Identify which cell holds the provided text, then report its (x, y) central coordinate. 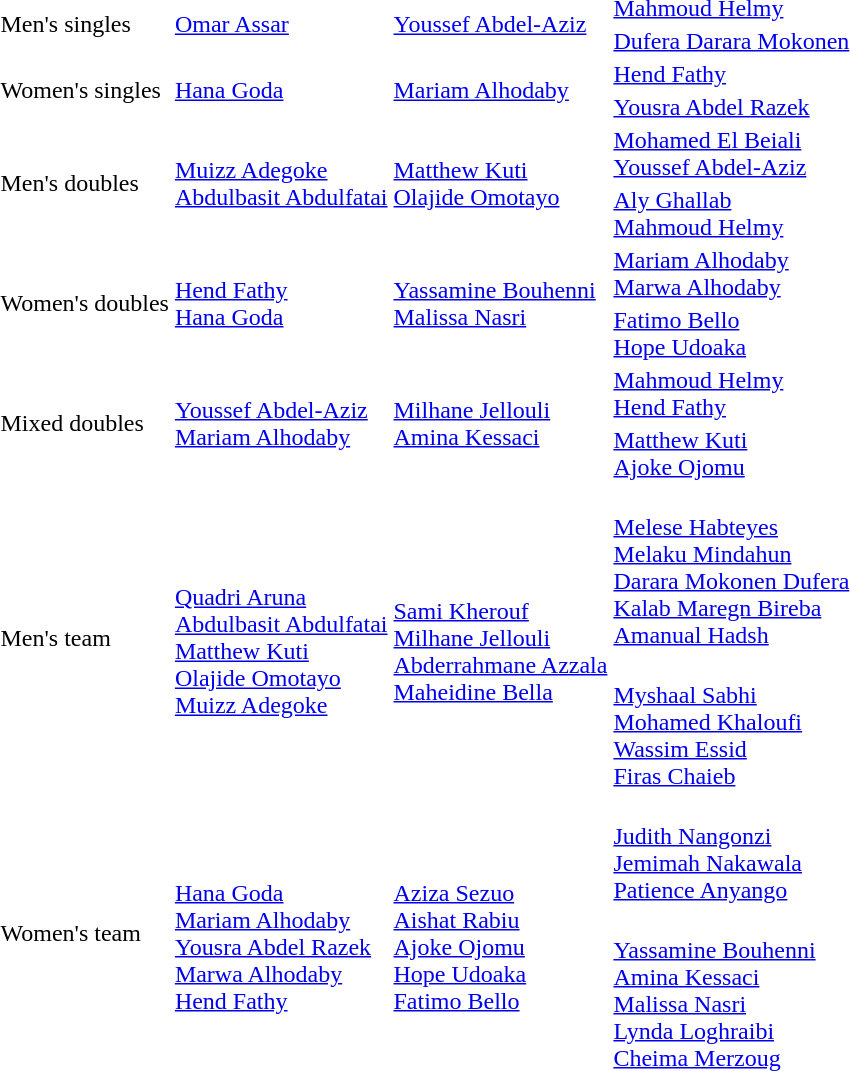
Milhane Jellouli Amina Kessaci (500, 424)
Hend Fathy Hana Goda (281, 304)
Sami KheroufMilhane JellouliAbderrahmane AzzalaMaheidine Bella (500, 638)
Youssef Abdel-Aziz Mariam Alhodaby (281, 424)
Yassamine Bouhenni Malissa Nasri (500, 304)
Matthew Kuti Olajide Omotayo (500, 184)
Quadri ArunaAbdulbasit AbdulfataiMatthew KutiOlajide OmotayoMuizz Adegoke (281, 638)
Mariam Alhodaby (500, 90)
Hana Goda (281, 90)
Muizz Adegoke Abdulbasit Abdulfatai (281, 184)
